From the cell containing the given text, extract its center point as [X, Y] coordinate. 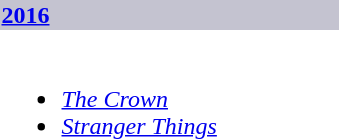
2016 [170, 15]
